Identify which cell holds the provided text, then report its (X, Y) central coordinate. 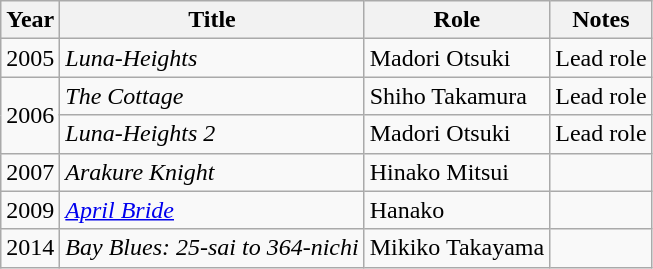
Mikiko Takayama (457, 248)
April Bride (212, 210)
Luna-Heights (212, 58)
Year (30, 20)
Luna-Heights 2 (212, 134)
The Cottage (212, 96)
2007 (30, 172)
Hinako Mitsui (457, 172)
2006 (30, 115)
Arakure Knight (212, 172)
Notes (601, 20)
Role (457, 20)
Title (212, 20)
2009 (30, 210)
2005 (30, 58)
2014 (30, 248)
Hanako (457, 210)
Shiho Takamura (457, 96)
Bay Blues: 25-sai to 364-nichi (212, 248)
